Extract the [x, y] coordinate from the center of the cell holding the provided text.  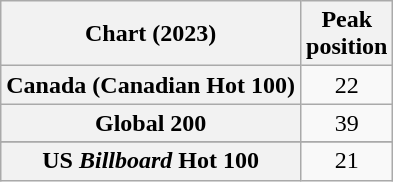
22 [347, 85]
Canada (Canadian Hot 100) [151, 85]
21 [347, 161]
Peakposition [347, 34]
Global 200 [151, 123]
US Billboard Hot 100 [151, 161]
39 [347, 123]
Chart (2023) [151, 34]
